Return the [X, Y] coordinate for the center point of the cell that contains the specified text.  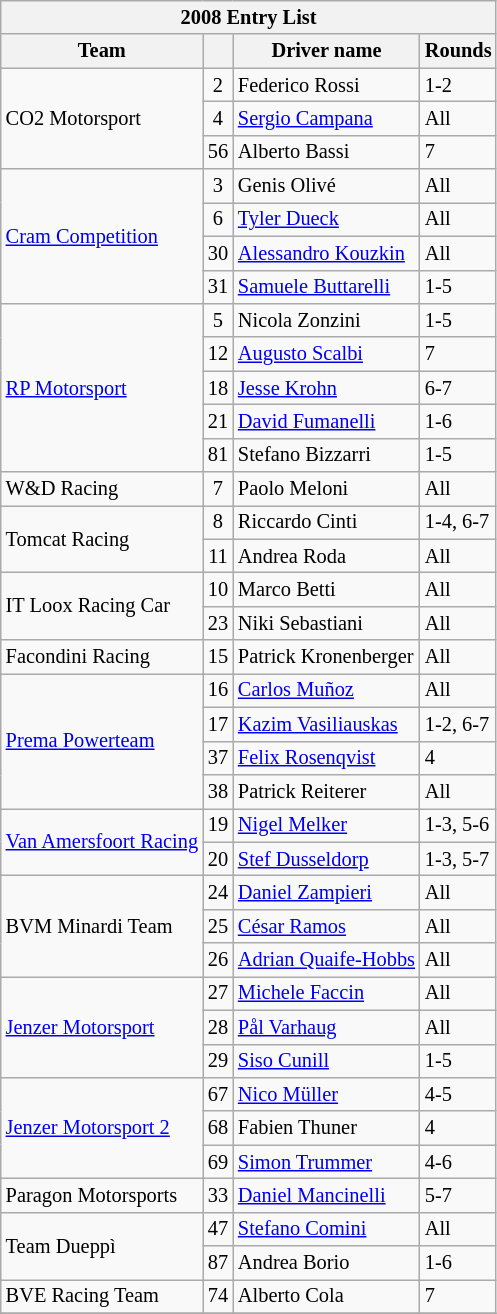
38 [218, 791]
1-4, 6-7 [458, 522]
31 [218, 287]
23 [218, 623]
Augusto Scalbi [326, 354]
CO2 Motorsport [102, 118]
IT Loox Racing Car [102, 606]
Tomcat Racing [102, 538]
Fabien Thuner [326, 1128]
Jenzer Motorsport [102, 1026]
Jesse Krohn [326, 388]
18 [218, 388]
1-3, 5-7 [458, 859]
5-7 [458, 1195]
56 [218, 152]
4-5 [458, 1094]
RP Motorsport [102, 387]
Stefano Bizzarri [326, 455]
Genis Olivé [326, 186]
24 [218, 892]
28 [218, 1027]
Siso Cunill [326, 1061]
6 [218, 219]
11 [218, 556]
Rounds [458, 51]
30 [218, 253]
15 [218, 657]
81 [218, 455]
Felix Rosenqvist [326, 758]
Jenzer Motorsport 2 [102, 1128]
Andrea Borio [326, 1263]
26 [218, 960]
69 [218, 1162]
Adrian Quaife-Hobbs [326, 960]
Marco Betti [326, 589]
Tyler Dueck [326, 219]
Paragon Motorsports [102, 1195]
20 [218, 859]
74 [218, 1296]
David Fumanelli [326, 421]
3 [218, 186]
33 [218, 1195]
Niki Sebastiani [326, 623]
Daniel Zampieri [326, 892]
1-3, 5-6 [458, 825]
Stef Dusseldorp [326, 859]
25 [218, 926]
Nico Müller [326, 1094]
César Ramos [326, 926]
Michele Faccin [326, 993]
Team Dueppì [102, 1246]
Daniel Mancinelli [326, 1195]
16 [218, 690]
Patrick Reiterer [326, 791]
Van Amersfoort Racing [102, 842]
2008 Entry List [249, 17]
5 [218, 320]
Carlos Muñoz [326, 690]
68 [218, 1128]
Nicola Zonzini [326, 320]
12 [218, 354]
87 [218, 1263]
Cram Competition [102, 236]
17 [218, 724]
BVE Racing Team [102, 1296]
47 [218, 1229]
W&D Racing [102, 489]
Facondini Racing [102, 657]
10 [218, 589]
4-6 [458, 1162]
BVM Minardi Team [102, 926]
Team [102, 51]
1-2 [458, 85]
67 [218, 1094]
2 [218, 85]
Nigel Melker [326, 825]
Paolo Meloni [326, 489]
Alberto Bassi [326, 152]
Patrick Kronenberger [326, 657]
Andrea Roda [326, 556]
Federico Rossi [326, 85]
Alberto Cola [326, 1296]
Stefano Comini [326, 1229]
Simon Trummer [326, 1162]
19 [218, 825]
Pål Varhaug [326, 1027]
6-7 [458, 388]
37 [218, 758]
Alessandro Kouzkin [326, 253]
29 [218, 1061]
Kazim Vasiliauskas [326, 724]
Samuele Buttarelli [326, 287]
8 [218, 522]
1-2, 6-7 [458, 724]
Driver name [326, 51]
27 [218, 993]
Prema Powerteam [102, 740]
Sergio Campana [326, 118]
21 [218, 421]
Riccardo Cinti [326, 522]
